Locate the cell with the specified text and output its (x, y) center coordinate. 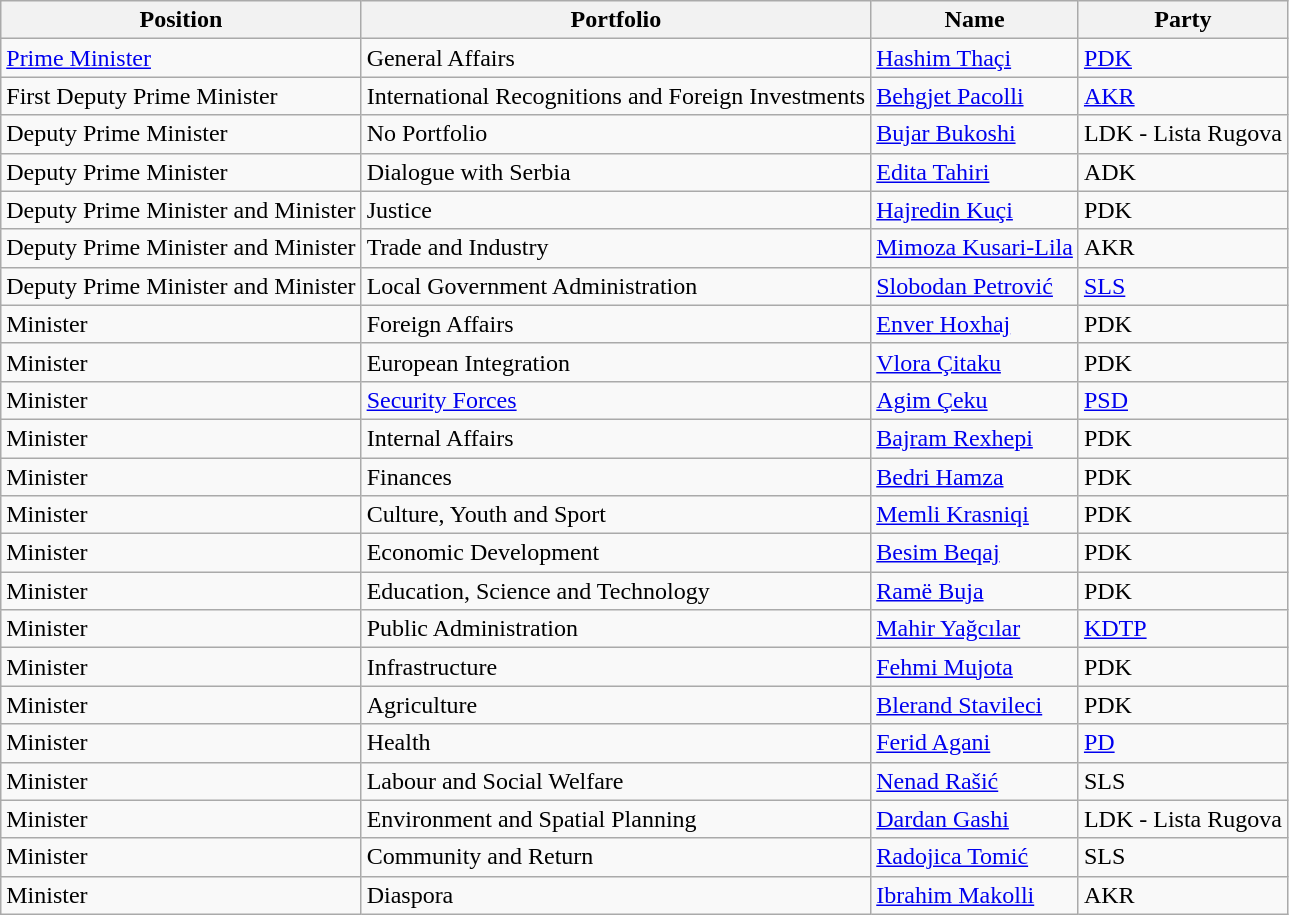
First Deputy Prime Minister (181, 96)
KDTP (1182, 629)
Besim Beqaj (975, 553)
Finances (616, 477)
Internal Affairs (616, 438)
Environment and Spatial Planning (616, 819)
Justice (616, 210)
General Affairs (616, 58)
Culture, Youth and Sport (616, 515)
Labour and Social Welfare (616, 781)
Diaspora (616, 895)
PD (1182, 743)
Hashim Thaçi (975, 58)
Mahir Yağcılar (975, 629)
ADK (1182, 172)
Ferid Agani (975, 743)
Public Administration (616, 629)
Economic Development (616, 553)
Education, Science and Technology (616, 591)
Trade and Industry (616, 248)
European Integration (616, 362)
Edita Tahiri (975, 172)
Bajram Rexhepi (975, 438)
International Recognitions and Foreign Investments (616, 96)
Bujar Bukoshi (975, 134)
Health (616, 743)
Portfolio (616, 20)
Mimoza Kusari-Lila (975, 248)
Ibrahim Makolli (975, 895)
Community and Return (616, 857)
Enver Hoxhaj (975, 324)
Name (975, 20)
Memli Krasniqi (975, 515)
Agim Çeku (975, 400)
Position (181, 20)
Dialogue with Serbia (616, 172)
Local Government Administration (616, 286)
Agriculture (616, 705)
Vlora Çitaku (975, 362)
Nenad Rašić (975, 781)
Bedri Hamza (975, 477)
Foreign Affairs (616, 324)
Hajredin Kuçi (975, 210)
Slobodan Petrović (975, 286)
No Portfolio (616, 134)
Ramë Buja (975, 591)
PSD (1182, 400)
Prime Minister (181, 58)
Party (1182, 20)
Dardan Gashi (975, 819)
Infrastructure (616, 667)
Fehmi Mujota (975, 667)
Radojica Tomić (975, 857)
Blerand Stavileci (975, 705)
Behgjet Pacolli (975, 96)
Security Forces (616, 400)
